Capture the cell that displays the provided text and extract its (X, Y) central coordinate. 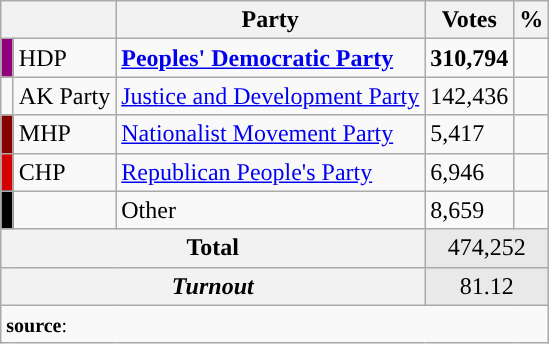
142,436 (470, 96)
Total (213, 248)
8,659 (470, 210)
AK Party (64, 96)
% (532, 20)
Peoples' Democratic Party (270, 58)
CHP (64, 172)
Other (270, 210)
MHP (64, 134)
81.12 (487, 286)
Justice and Development Party (270, 96)
Party (270, 20)
6,946 (470, 172)
Republican People's Party (270, 172)
Votes (470, 20)
HDP (64, 58)
source: (275, 324)
Turnout (213, 286)
474,252 (487, 248)
310,794 (470, 58)
Nationalist Movement Party (270, 134)
5,417 (470, 134)
